Return [x, y] of the center of cell containing provided text 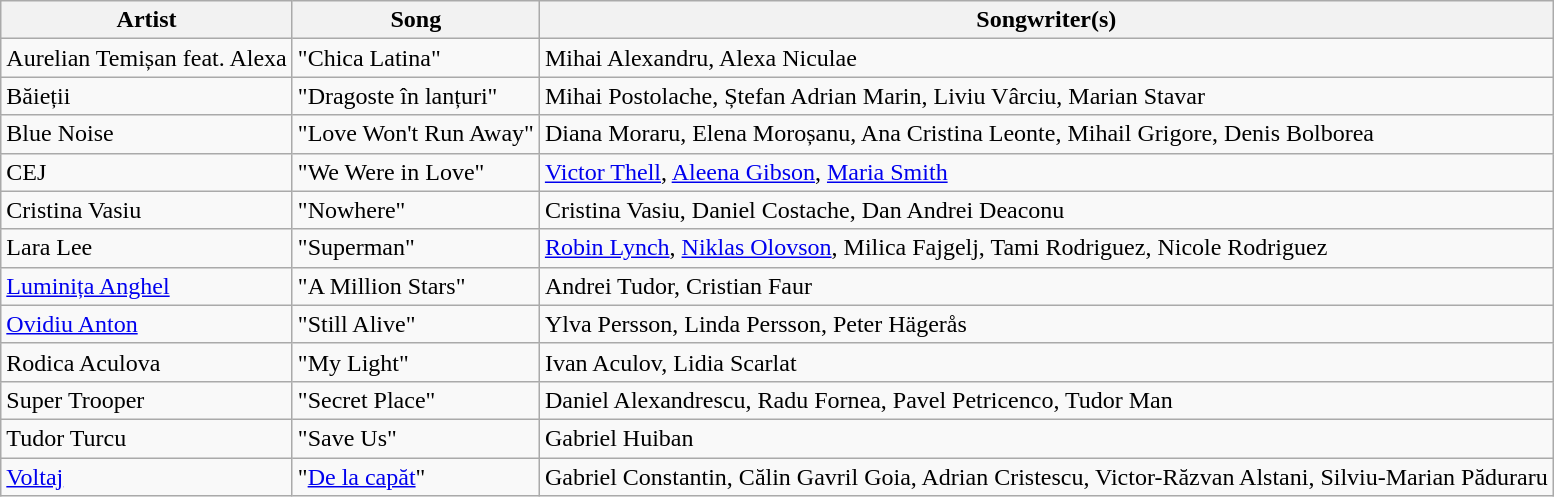
CEJ [147, 172]
"Nowhere" [416, 210]
Daniel Alexandrescu, Radu Fornea, Pavel Petricenco, Tudor Man [1046, 400]
"De la capăt" [416, 477]
Băieții [147, 96]
"My Light" [416, 362]
"Still Alive" [416, 324]
Gabriel Constantin, Călin Gavril Goia, Adrian Cristescu, Victor-Răzvan Alstani, Silviu-Marian Păduraru [1046, 477]
Diana Moraru, Elena Moroșanu, Ana Cristina Leonte, Mihail Grigore, Denis Bolborea [1046, 134]
Mihai Postolache, Ștefan Adrian Marin, Liviu Vârciu, Marian Stavar [1046, 96]
Ivan Aculov, Lidia Scarlat [1046, 362]
"Love Won't Run Away" [416, 134]
Rodica Aculova [147, 362]
Aurelian Temișan feat. Alexa [147, 58]
Lara Lee [147, 248]
Victor Thell, Aleena Gibson, Maria Smith [1046, 172]
"We Were in Love" [416, 172]
Song [416, 20]
Ylva Persson, Linda Persson, Peter Hägerås [1046, 324]
Cristina Vasiu, Daniel Costache, Dan Andrei Deaconu [1046, 210]
"Secret Place" [416, 400]
Songwriter(s) [1046, 20]
Tudor Turcu [147, 438]
Voltaj [147, 477]
"A Million Stars" [416, 286]
Mihai Alexandru, Alexa Niculae [1046, 58]
Gabriel Huiban [1046, 438]
Artist [147, 20]
Ovidiu Anton [147, 324]
Cristina Vasiu [147, 210]
"Chica Latina" [416, 58]
Luminița Anghel [147, 286]
Robin Lynch, Niklas Olovson, Milica Fajgelj, Tami Rodriguez, Nicole Rodriguez [1046, 248]
Andrei Tudor, Cristian Faur [1046, 286]
"Save Us" [416, 438]
"Superman" [416, 248]
Blue Noise [147, 134]
Super Trooper [147, 400]
"Dragoste în lanțuri" [416, 96]
